Search for the cell housing the specified text and yield its (X, Y) center coordinate. 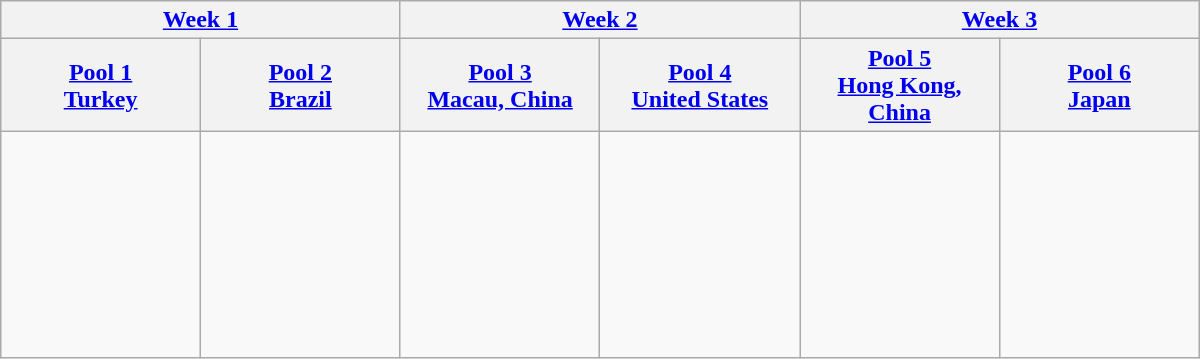
Pool 6Japan (1099, 85)
Week 1 (200, 20)
Week 3 (1000, 20)
Pool 1Turkey (101, 85)
Week 2 (600, 20)
Pool 5Hong Kong, China (900, 85)
Pool 2Brazil (300, 85)
Pool 4United States (700, 85)
Pool 3Macau, China (500, 85)
